Extract the [x, y] coordinate from the center of the cell holding the provided text.  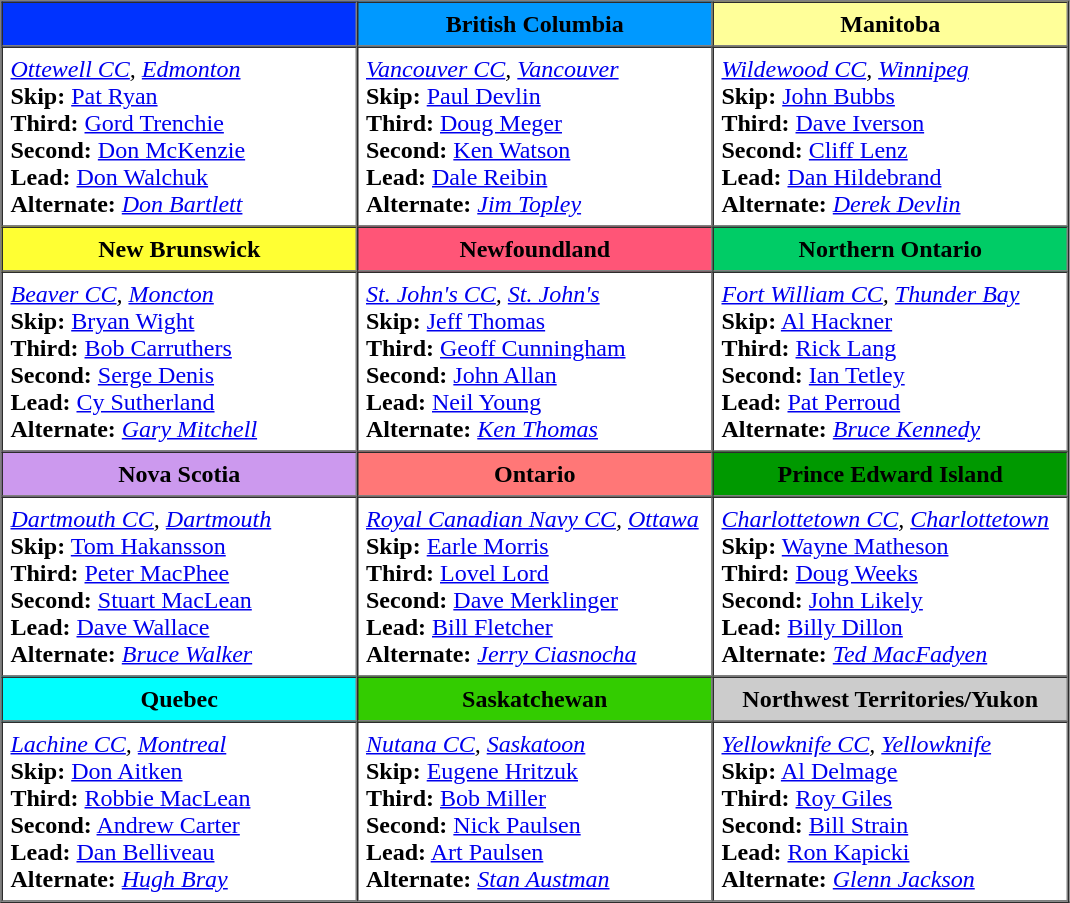
Wildewood CC, WinnipegSkip: John Bubbs Third: Dave Iverson Second: Cliff Lenz Lead: Dan Hildebrand Alternate: Derek Devlin [890, 136]
Nova Scotia [180, 474]
Vancouver CC, VancouverSkip: Paul Devlin Third: Doug Meger Second: Ken Watson Lead: Dale Reibin Alternate: Jim Topley [535, 136]
Prince Edward Island [890, 474]
Beaver CC, MonctonSkip: Bryan Wight Third: Bob Carruthers Second: Serge Denis Lead: Cy Sutherland Alternate: Gary Mitchell [180, 362]
Yellowknife CC, YellowknifeSkip: Al Delmage Third: Roy Giles Second: Bill Strain Lead: Ron Kapicki Alternate: Glenn Jackson [890, 812]
Northern Ontario [890, 248]
Ontario [535, 474]
Nutana CC, SaskatoonSkip: Eugene Hritzuk Third: Bob Miller Second: Nick Paulsen Lead: Art Paulsen Alternate: Stan Austman [535, 812]
Royal Canadian Navy CC, OttawaSkip: Earle Morris Third: Lovel Lord Second: Dave Merklinger Lead: Bill Fletcher Alternate: Jerry Ciasnocha [535, 586]
Quebec [180, 698]
British Columbia [535, 24]
Dartmouth CC, DartmouthSkip: Tom Hakansson Third: Peter MacPhee Second: Stuart MacLean Lead: Dave Wallace Alternate: Bruce Walker [180, 586]
Newfoundland [535, 248]
Charlottetown CC, CharlottetownSkip: Wayne Matheson Third: Doug Weeks Second: John Likely Lead: Billy Dillon Alternate: Ted MacFadyen [890, 586]
Lachine CC, MontrealSkip: Don Aitken Third: Robbie MacLean Second: Andrew Carter Lead: Dan Belliveau Alternate: Hugh Bray [180, 812]
Manitoba [890, 24]
Fort William CC, Thunder BaySkip: Al Hackner Third: Rick Lang Second: Ian Tetley Lead: Pat Perroud Alternate: Bruce Kennedy [890, 362]
Saskatchewan [535, 698]
Northwest Territories/Yukon [890, 698]
St. John's CC, St. John'sSkip: Jeff Thomas Third: Geoff Cunningham Second: John Allan Lead: Neil Young Alternate: Ken Thomas [535, 362]
New Brunswick [180, 248]
Ottewell CC, EdmontonSkip: Pat Ryan Third: Gord Trenchie Second: Don McKenzie Lead: Don Walchuk Alternate: Don Bartlett [180, 136]
